Find where the given text appears and provide that cell's center as [X, Y] coordinate. 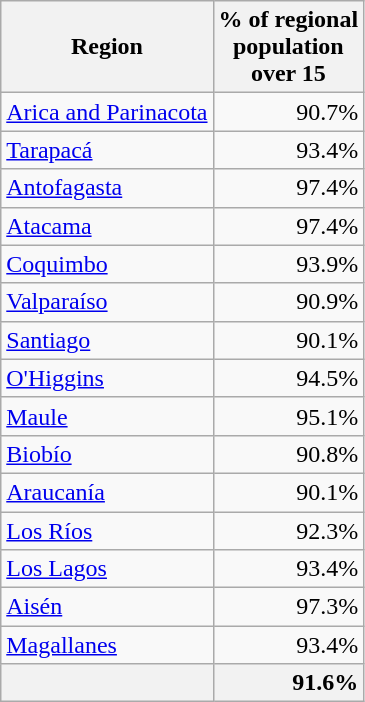
94.5% [288, 378]
Los Lagos [107, 569]
Araucanía [107, 492]
Atacama [107, 226]
Santiago [107, 340]
Maule [107, 416]
Antofagasta [107, 188]
Tarapacá [107, 150]
90.7% [288, 112]
91.6% [288, 683]
Coquimbo [107, 264]
97.3% [288, 607]
Arica and Parinacota [107, 112]
Magallanes [107, 645]
93.9% [288, 264]
95.1% [288, 416]
O'Higgins [107, 378]
% of regionalpopulationover 15 [288, 47]
Valparaíso [107, 302]
92.3% [288, 531]
Los Ríos [107, 531]
90.8% [288, 454]
Aisén [107, 607]
90.9% [288, 302]
Region [107, 47]
Biobío [107, 454]
